From the cell containing the given text, extract its center point as [X, Y] coordinate. 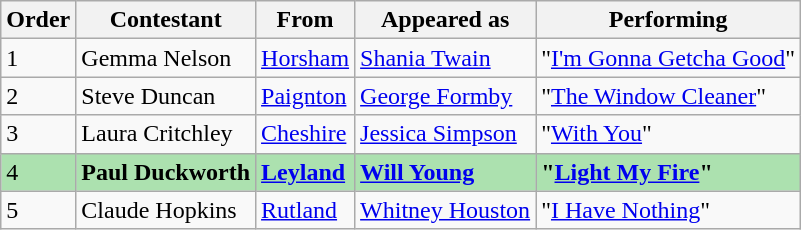
Jessica Simpson [446, 134]
Claude Hopkins [166, 210]
Paul Duckworth [166, 172]
Whitney Houston [446, 210]
5 [38, 210]
"With You" [668, 134]
2 [38, 96]
"Light My Fire" [668, 172]
"I'm Gonna Getcha Good" [668, 58]
Horsham [306, 58]
Will Young [446, 172]
Performing [668, 20]
4 [38, 172]
From [306, 20]
Appeared as [446, 20]
Rutland [306, 210]
Cheshire [306, 134]
Paignton [306, 96]
Order [38, 20]
Contestant [166, 20]
"The Window Cleaner" [668, 96]
Shania Twain [446, 58]
Leyland [306, 172]
George Formby [446, 96]
Gemma Nelson [166, 58]
1 [38, 58]
"I Have Nothing" [668, 210]
Laura Critchley [166, 134]
3 [38, 134]
Steve Duncan [166, 96]
